Provide the (x, y) coordinate of the cell's center where the given text is located.  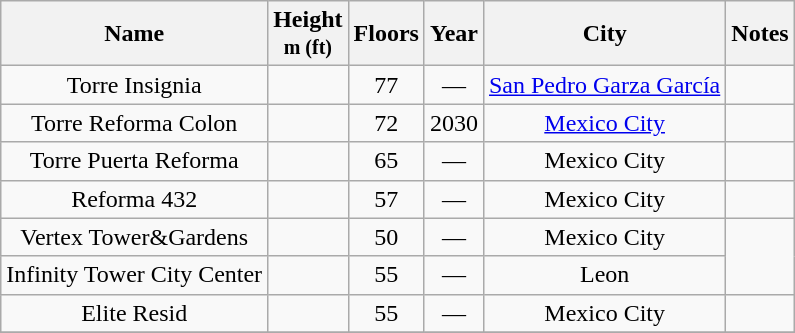
San Pedro Garza García (604, 85)
Infinity Tower City Center (134, 275)
City (604, 34)
Torre Reforma Colon (134, 123)
Year (454, 34)
57 (386, 199)
Heightm (ft) (308, 34)
Elite Resid (134, 313)
Torre Puerta Reforma (134, 161)
Torre Insignia (134, 85)
Leon (604, 275)
2030 (454, 123)
Floors (386, 34)
72 (386, 123)
65 (386, 161)
77 (386, 85)
Vertex Tower&Gardens (134, 237)
50 (386, 237)
Name (134, 34)
Reforma 432 (134, 199)
Notes (760, 34)
